Search for the cell housing the specified text and yield its (X, Y) center coordinate. 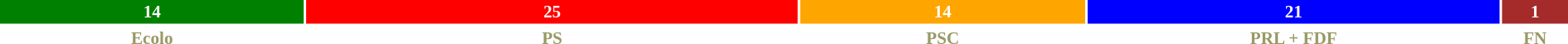
1 (1535, 12)
21 (1294, 12)
25 (552, 12)
